Detect which cell encompasses the target text, then output its (X, Y) center coordinate. 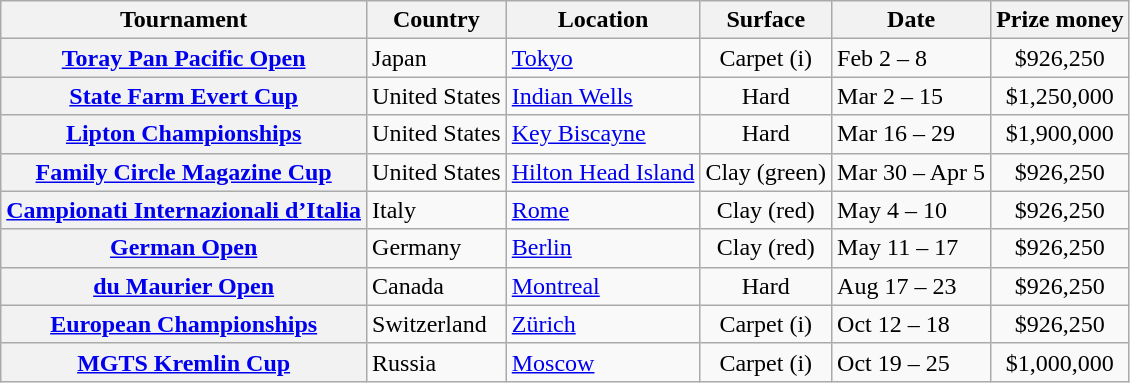
Location (603, 20)
Oct 12 – 18 (912, 324)
European Championships (184, 324)
Rome (603, 210)
May 11 – 17 (912, 248)
Mar 30 – Apr 5 (912, 172)
Canada (437, 286)
Moscow (603, 362)
Italy (437, 210)
Berlin (603, 248)
Campionati Internazionali d’Italia (184, 210)
$1,250,000 (1060, 96)
Aug 17 – 23 (912, 286)
Clay (green) (766, 172)
MGTS Kremlin Cup (184, 362)
Montreal (603, 286)
du Maurier Open (184, 286)
Russia (437, 362)
$1,900,000 (1060, 134)
May 4 – 10 (912, 210)
Tournament (184, 20)
Lipton Championships (184, 134)
Hilton Head Island (603, 172)
Surface (766, 20)
Switzerland (437, 324)
Tokyo (603, 58)
Zürich (603, 324)
Family Circle Magazine Cup (184, 172)
Germany (437, 248)
Key Biscayne (603, 134)
Country (437, 20)
Mar 2 – 15 (912, 96)
$1,000,000 (1060, 362)
Toray Pan Pacific Open (184, 58)
Indian Wells (603, 96)
Prize money (1060, 20)
German Open (184, 248)
Japan (437, 58)
Oct 19 – 25 (912, 362)
Date (912, 20)
Feb 2 – 8 (912, 58)
Mar 16 – 29 (912, 134)
State Farm Evert Cup (184, 96)
